Return the [X, Y] coordinate for the center point of the cell that contains the specified text.  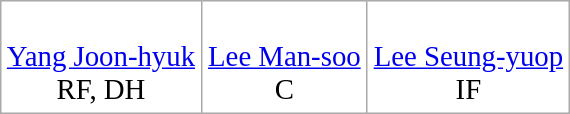
Lee Seung-yuopIF [468, 57]
Yang Joon-hyukRF, DH [100, 57]
Lee Man-sooC [285, 57]
